Pinpoint the cell where the given text exists, returning its [X, Y] midpoint coordinate. 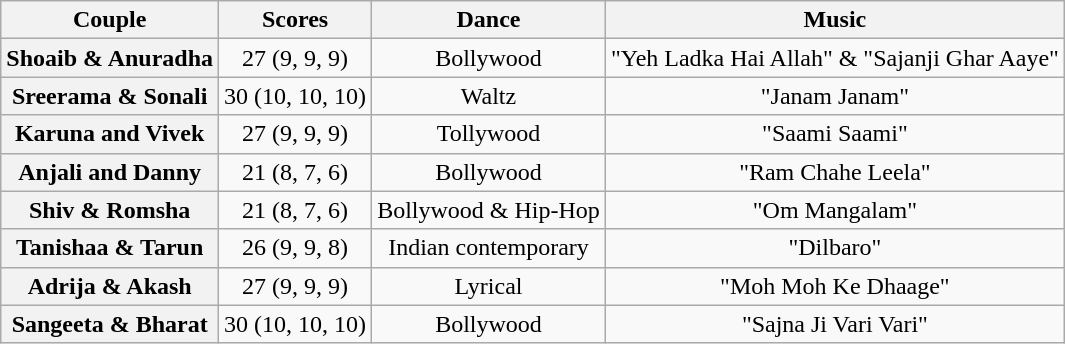
Tollywood [489, 134]
Sangeeta & Bharat [110, 324]
Anjali and Danny [110, 172]
Sreerama & Sonali [110, 96]
"Janam Janam" [834, 96]
Couple [110, 20]
"Saami Saami" [834, 134]
Karuna and Vivek [110, 134]
Scores [296, 20]
Indian contemporary [489, 248]
"Ram Chahe Leela" [834, 172]
Tanishaa & Tarun [110, 248]
"Yeh Ladka Hai Allah" & "Sajanji Ghar Aaye" [834, 58]
Music [834, 20]
26 (9, 9, 8) [296, 248]
"Om Mangalam" [834, 210]
"Sajna Ji Vari Vari" [834, 324]
"Moh Moh Ke Dhaage" [834, 286]
Dance [489, 20]
Shoaib & Anuradha [110, 58]
Bollywood & Hip-Hop [489, 210]
Lyrical [489, 286]
Shiv & Romsha [110, 210]
"Dilbaro" [834, 248]
Waltz [489, 96]
Adrija & Akash [110, 286]
